Return the (x, y) coordinate for the center point of the cell that contains the specified text.  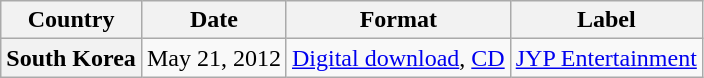
Country (72, 20)
Label (606, 20)
JYP Entertainment (606, 58)
May 21, 2012 (214, 58)
Format (398, 20)
Digital download, CD (398, 58)
Date (214, 20)
South Korea (72, 58)
